Output the (X, Y) coordinate of the center of the cell containing the given text.  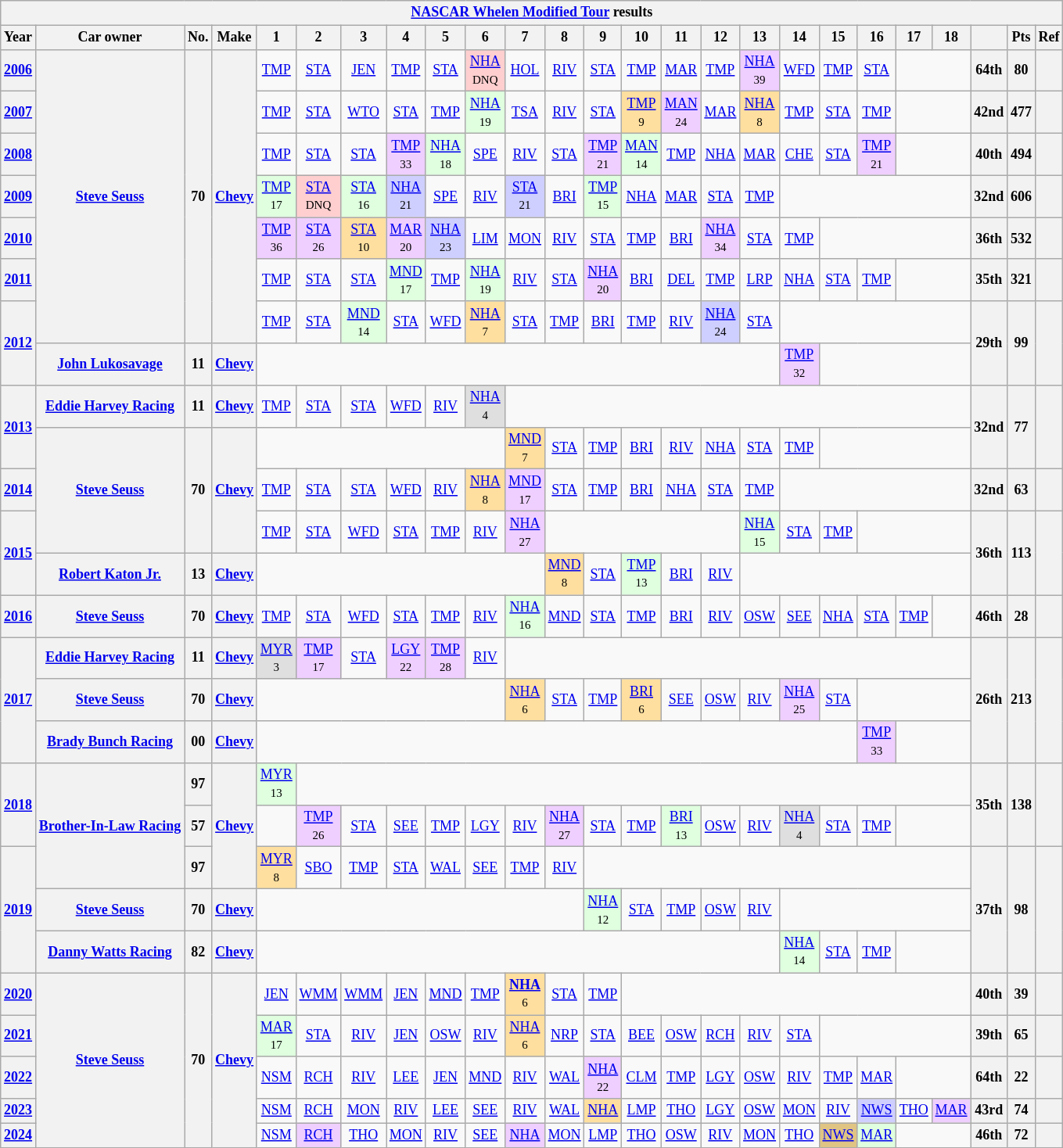
82 (199, 952)
9 (603, 38)
STA21 (526, 196)
29th (989, 343)
7 (526, 38)
CLM (641, 1078)
138 (1022, 805)
NHA22 (603, 1078)
TMP15 (603, 196)
MYR13 (276, 784)
2014 (19, 490)
477 (1022, 113)
2024 (19, 1135)
2010 (19, 239)
42nd (989, 113)
2023 (19, 1110)
74 (1022, 1110)
STADNQ (318, 196)
NHA14 (799, 952)
STA26 (318, 239)
39th (989, 1036)
2013 (19, 427)
99 (1022, 343)
TMP26 (318, 826)
CHE (799, 154)
BRI13 (681, 826)
TMP36 (276, 239)
8 (565, 38)
22 (1022, 1078)
NHA23 (446, 239)
MYR8 (276, 868)
1 (276, 38)
16 (877, 38)
NHA12 (603, 910)
65 (1022, 1036)
LGY22 (407, 658)
TMP9 (641, 113)
BRI6 (641, 700)
2009 (19, 196)
2021 (19, 1036)
NHA24 (720, 322)
80 (1022, 70)
MAR20 (407, 239)
12 (720, 38)
NHA7 (485, 322)
MND8 (565, 574)
2007 (19, 113)
NHA34 (720, 239)
MAN24 (681, 113)
TSA (526, 113)
2008 (19, 154)
63 (1022, 490)
321 (1022, 280)
15 (839, 38)
LIM (485, 239)
Danny Watts Racing (110, 952)
606 (1022, 196)
532 (1022, 239)
Pts (1022, 38)
TMP13 (641, 574)
SBO (318, 868)
No. (199, 38)
DEL (681, 280)
NASCAR Whelen Modified Tour results (532, 13)
2018 (19, 805)
213 (1022, 699)
NHA16 (526, 616)
28 (1022, 616)
2015 (19, 552)
NHA39 (760, 70)
NRP (565, 1036)
2016 (19, 616)
2020 (19, 994)
Brother-In-Law Racing (110, 826)
MND14 (364, 322)
18 (951, 38)
NHADNQ (485, 70)
HOL (526, 70)
WTO (364, 113)
6 (485, 38)
MAR17 (276, 1036)
MYR3 (276, 658)
00 (199, 742)
NHA25 (799, 700)
2017 (19, 699)
10 (641, 38)
Year (19, 38)
TMP28 (446, 658)
LRP (760, 280)
Make (235, 38)
2022 (19, 1078)
43rd (989, 1110)
Ref (1049, 38)
MAN14 (641, 154)
STA10 (364, 239)
Robert Katon Jr. (110, 574)
John Lukosavage (110, 364)
98 (1022, 910)
NHA21 (407, 196)
NHA18 (446, 154)
5 (446, 38)
113 (1022, 552)
2019 (19, 910)
14 (799, 38)
TMP32 (799, 364)
MND7 (526, 448)
Brady Bunch Racing (110, 742)
STA16 (364, 196)
77 (1022, 427)
2 (318, 38)
4 (407, 38)
494 (1022, 154)
57 (199, 826)
NHA15 (760, 532)
26th (989, 699)
37th (989, 910)
BEE (641, 1036)
2006 (19, 70)
NHA20 (603, 280)
3 (364, 38)
Car owner (110, 38)
72 (1022, 1135)
2012 (19, 343)
39 (1022, 994)
2011 (19, 280)
17 (914, 38)
